Output the [x, y] coordinate of the center of the cell containing the given text.  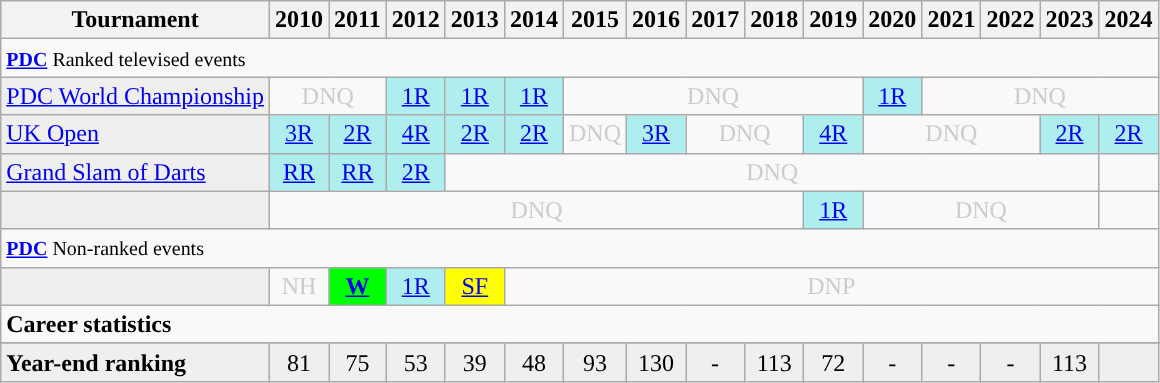
2013 [474, 20]
Year-end ranking [136, 362]
2010 [298, 20]
Tournament [136, 20]
2015 [594, 20]
130 [656, 362]
2012 [416, 20]
2014 [534, 20]
2023 [1070, 20]
NH [298, 286]
DNP [831, 286]
UK Open [136, 134]
75 [358, 362]
Grand Slam of Darts [136, 172]
PDC Non-ranked events [580, 248]
2011 [358, 20]
2021 [952, 20]
2020 [892, 20]
2018 [774, 20]
SF [474, 286]
2016 [656, 20]
53 [416, 362]
2024 [1128, 20]
Career statistics [580, 324]
72 [834, 362]
93 [594, 362]
2017 [716, 20]
39 [474, 362]
2022 [1010, 20]
PDC World Championship [136, 96]
PDC Ranked televised events [580, 58]
48 [534, 362]
2019 [834, 20]
81 [298, 362]
W [358, 286]
